For the text-containing cell, return its midpoint in (X, Y) coordinate format. 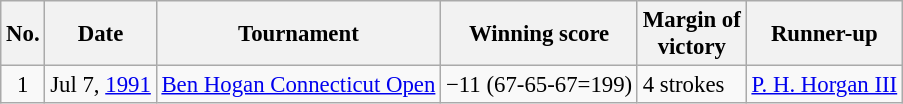
Winning score (540, 34)
Date (100, 34)
Ben Hogan Connecticut Open (298, 85)
P. H. Horgan III (824, 85)
Tournament (298, 34)
4 strokes (692, 85)
No. (23, 34)
−11 (67-65-67=199) (540, 85)
Margin ofvictory (692, 34)
1 (23, 85)
Jul 7, 1991 (100, 85)
Runner-up (824, 34)
